For the text-containing cell, return its midpoint in [X, Y] coordinate format. 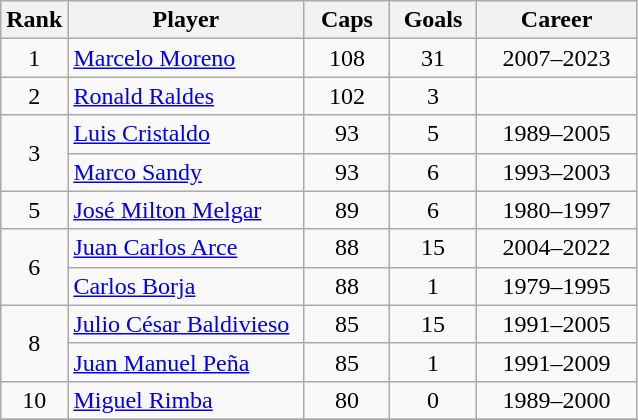
José Milton Melgar [186, 210]
Juan Manuel Peña [186, 362]
Juan Carlos Arce [186, 248]
Career [556, 20]
Ronald Raldes [186, 96]
1991–2005 [556, 324]
102 [347, 96]
1991–2009 [556, 362]
108 [347, 58]
2007–2023 [556, 58]
Julio César Baldivieso [186, 324]
1979–1995 [556, 286]
1980–1997 [556, 210]
10 [34, 400]
Marco Sandy [186, 172]
Goals [433, 20]
Carlos Borja [186, 286]
2004–2022 [556, 248]
Marcelo Moreno [186, 58]
89 [347, 210]
31 [433, 58]
Caps [347, 20]
Miguel Rimba [186, 400]
Player [186, 20]
1993–2003 [556, 172]
1989–2005 [556, 134]
8 [34, 343]
80 [347, 400]
2 [34, 96]
Luis Cristaldo [186, 134]
1989–2000 [556, 400]
0 [433, 400]
Rank [34, 20]
